Search for the cell housing the specified text and yield its [X, Y] center coordinate. 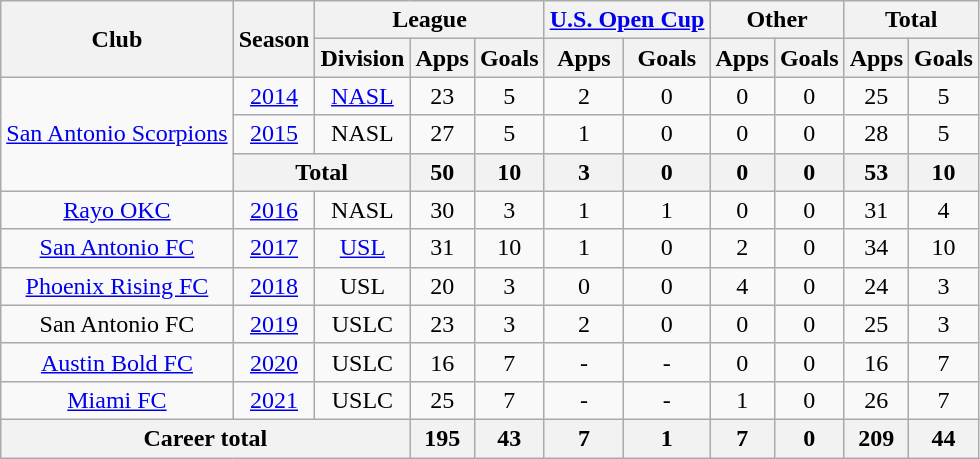
30 [442, 210]
Other [777, 20]
2018 [274, 286]
U.S. Open Cup [627, 20]
Rayo OKC [117, 210]
44 [944, 438]
195 [442, 438]
San Antonio Scorpions [117, 134]
53 [876, 172]
27 [442, 134]
Austin Bold FC [117, 362]
League [430, 20]
2014 [274, 96]
Career total [206, 438]
Club [117, 39]
34 [876, 248]
2020 [274, 362]
Season [274, 39]
2016 [274, 210]
209 [876, 438]
2017 [274, 248]
24 [876, 286]
43 [509, 438]
2021 [274, 400]
20 [442, 286]
50 [442, 172]
Miami FC [117, 400]
Phoenix Rising FC [117, 286]
Division [362, 58]
2015 [274, 134]
26 [876, 400]
28 [876, 134]
2019 [274, 324]
